Locate the cell with the specified text and output its (X, Y) center coordinate. 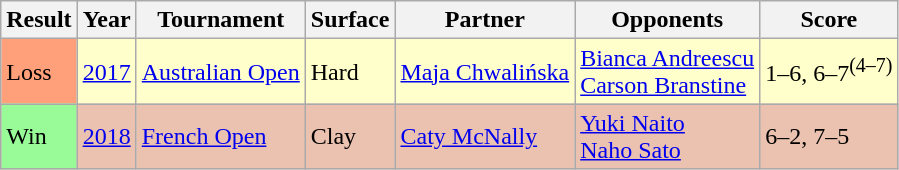
Maja Chwalińska (485, 72)
Result (39, 20)
Australian Open (220, 72)
Caty McNally (485, 136)
Loss (39, 72)
Bianca Andreescu Carson Branstine (668, 72)
Partner (485, 20)
6–2, 7–5 (829, 136)
Win (39, 136)
Score (829, 20)
Opponents (668, 20)
Surface (350, 20)
Hard (350, 72)
Tournament (220, 20)
Yuki Naito Naho Sato (668, 136)
2017 (106, 72)
2018 (106, 136)
Clay (350, 136)
1–6, 6–7(4–7) (829, 72)
Year (106, 20)
French Open (220, 136)
